Determine the [x, y] coordinate at the center of the cell enclosing the given text.  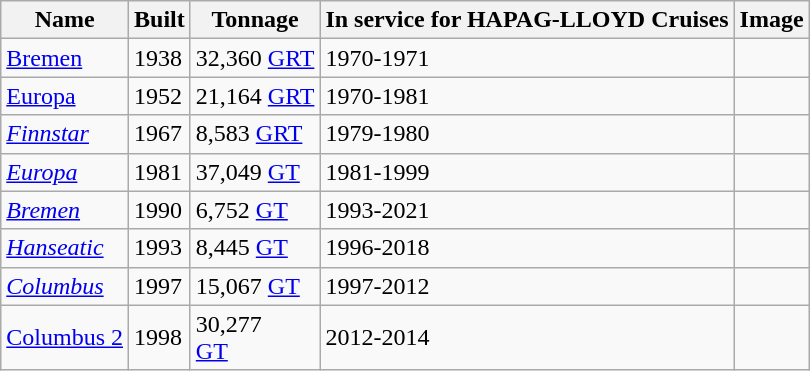
15,067 GT [255, 286]
1997-2012 [527, 286]
1981 [160, 172]
1996-2018 [527, 248]
1998 [160, 338]
1979-1980 [527, 134]
21,164 GRT [255, 96]
Name [65, 20]
1970-1981 [527, 96]
Built [160, 20]
Columbus [65, 286]
1990 [160, 210]
1993-2021 [527, 210]
32,360 GRT [255, 58]
6,752 GT [255, 210]
8,583 GRT [255, 134]
Tonnage [255, 20]
8,445 GT [255, 248]
Finnstar [65, 134]
30,277GT [255, 338]
1981-1999 [527, 172]
1938 [160, 58]
Image [772, 20]
37,049 GT [255, 172]
1993 [160, 248]
1997 [160, 286]
1967 [160, 134]
In service for HAPAG-LLOYD Cruises [527, 20]
2012-2014 [527, 338]
Columbus 2 [65, 338]
1952 [160, 96]
Hanseatic [65, 248]
1970-1971 [527, 58]
